Output the (X, Y) coordinate of the center of the cell containing the given text.  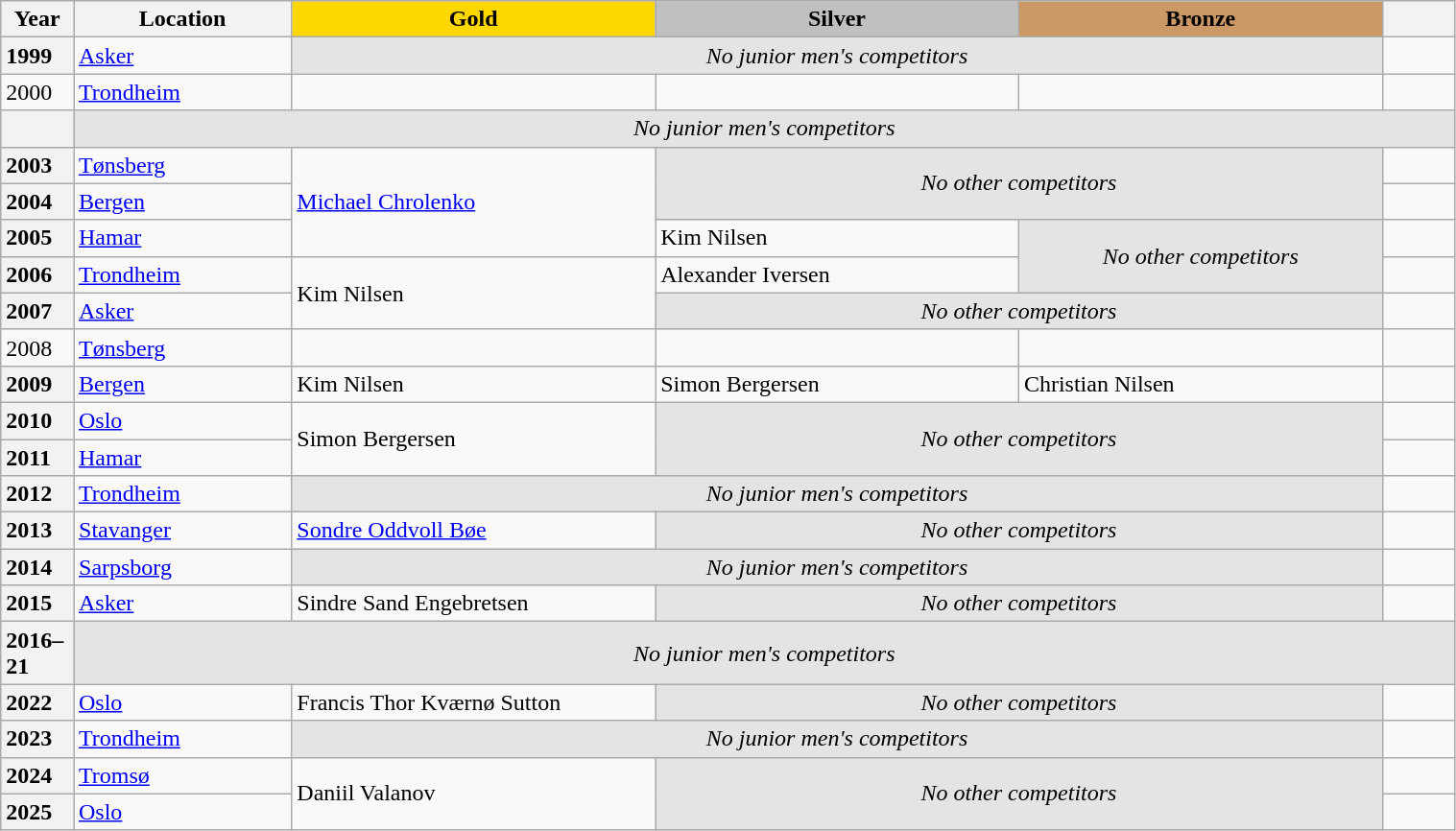
Alexander Iversen (837, 274)
2009 (37, 384)
2004 (37, 202)
Gold (474, 19)
2000 (37, 92)
2023 (37, 739)
Bronze (1200, 19)
Stavanger (182, 531)
2011 (37, 458)
Francis Thor Kværnø Sutton (474, 702)
2005 (37, 238)
Year (37, 19)
2008 (37, 347)
2007 (37, 311)
1999 (37, 56)
2012 (37, 494)
2003 (37, 165)
2014 (37, 567)
Sarpsborg (182, 567)
2025 (37, 812)
Michael Chrolenko (474, 202)
Christian Nilsen (1200, 384)
Sindre Sand Engebretsen (474, 604)
Daniil Valanov (474, 794)
2013 (37, 531)
2024 (37, 775)
2010 (37, 420)
2015 (37, 604)
Silver (837, 19)
2006 (37, 274)
2022 (37, 702)
Sondre Oddvoll Bøe (474, 531)
Location (182, 19)
2016–21 (37, 653)
Tromsø (182, 775)
